Locate the cell with the specified text and output its (x, y) center coordinate. 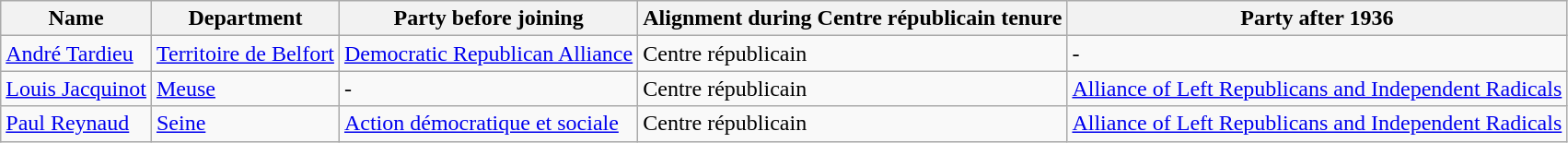
Louis Jacquinot (76, 89)
Alignment during Centre républicain tenure (853, 18)
Department (245, 18)
Meuse (245, 89)
Territoire de Belfort (245, 54)
Party before joining (488, 18)
Paul Reynaud (76, 124)
Democratic Republican Alliance (488, 54)
André Tardieu (76, 54)
Party after 1936 (1317, 18)
Seine (245, 124)
Name (76, 18)
Action démocratique et sociale (488, 124)
